Find where the given text appears and provide that cell's center as (X, Y) coordinate. 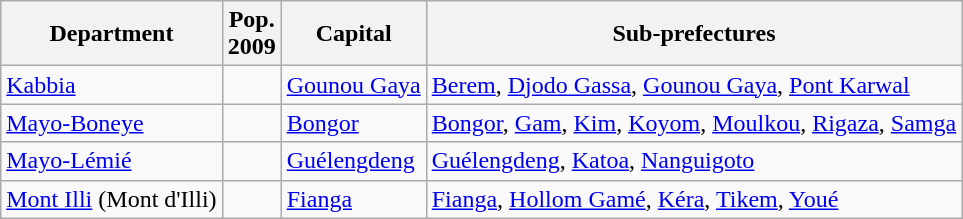
Capital (354, 34)
Guélengdeng, Katoa, Nanguigoto (694, 161)
Berem, Djodo Gassa, Gounou Gaya, Pont Karwal (694, 85)
Kabbia (112, 85)
Department (112, 34)
Pop.2009 (252, 34)
Guélengdeng (354, 161)
Sub-prefectures (694, 34)
Mayo-Lémié (112, 161)
Gounou Gaya (354, 85)
Fianga, Hollom Gamé, Kéra, Tikem, Youé (694, 199)
Mayo-Boneye (112, 123)
Mont Illi (Mont d'Illi) (112, 199)
Bongor (354, 123)
Fianga (354, 199)
Bongor, Gam, Kim, Koyom, Moulkou, Rigaza, Samga (694, 123)
